Detect which cell encompasses the target text, then output its [X, Y] center coordinate. 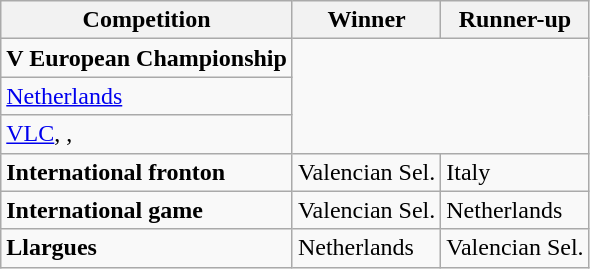
Runner-up [515, 20]
Llargues [147, 248]
Competition [147, 20]
Italy [515, 172]
International game [147, 210]
Winner [366, 20]
VLC, , [147, 134]
International fronton [147, 172]
V European Championship [147, 58]
